Output the (X, Y) coordinate of the center of the cell containing the given text.  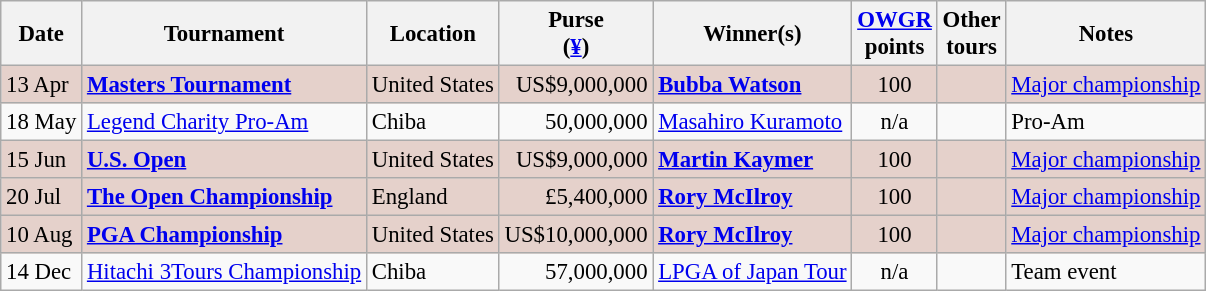
13 Apr (42, 85)
England (432, 197)
PGA Championship (224, 235)
Bubba Watson (752, 85)
Legend Charity Pro-Am (224, 122)
Purse(¥) (576, 34)
The Open Championship (224, 197)
Winner(s) (752, 34)
15 Jun (42, 160)
U.S. Open (224, 160)
20 Jul (42, 197)
Location (432, 34)
Othertours (972, 34)
Notes (1106, 34)
US$10,000,000 (576, 235)
Masters Tournament (224, 85)
£5,400,000 (576, 197)
OWGRpoints (894, 34)
Date (42, 34)
Chiba (432, 122)
Martin Kaymer (752, 160)
Tournament (224, 34)
n/a (894, 122)
10 Aug (42, 235)
Masahiro Kuramoto (752, 122)
Pro-Am (1106, 122)
18 May (42, 122)
50,000,000 (576, 122)
